Pinpoint the cell where the given text exists, returning its [X, Y] midpoint coordinate. 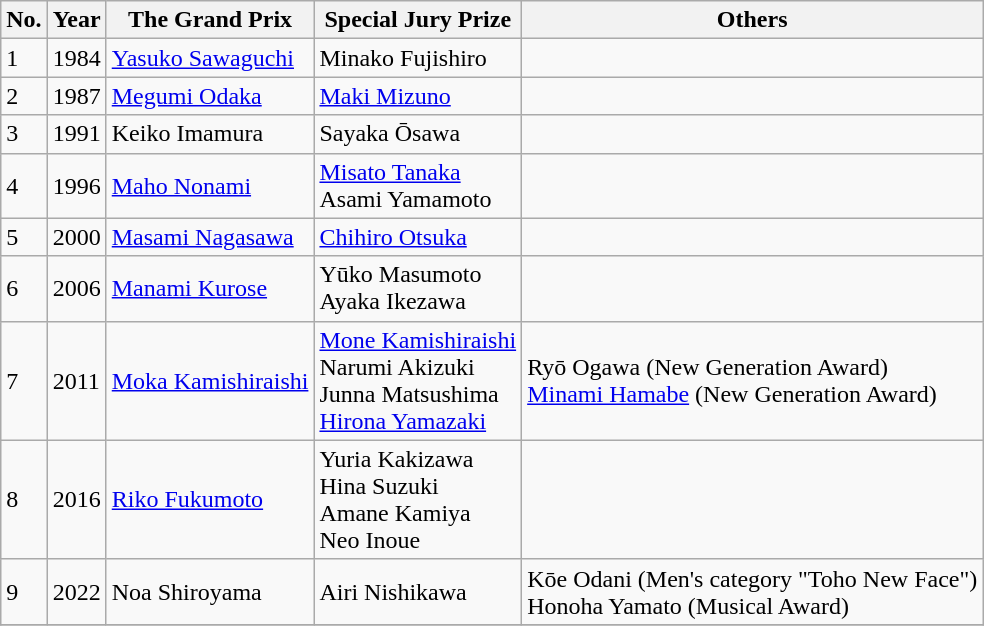
Keiko Imamura [210, 134]
Mone KamishiraishiNarumi AkizukiJunna MatsushimaHirona Yamazaki [418, 380]
Manami Kurose [210, 288]
Megumi Odaka [210, 96]
2 [24, 96]
1996 [76, 186]
5 [24, 237]
Yasuko Sawaguchi [210, 58]
8 [24, 500]
Moka Kamishiraishi [210, 380]
1991 [76, 134]
1984 [76, 58]
Year [76, 20]
2011 [76, 380]
1 [24, 58]
2000 [76, 237]
Masami Nagasawa [210, 237]
2016 [76, 500]
1987 [76, 96]
Yuria KakizawaHina SuzukiAmane KamiyaNeo Inoue [418, 500]
Maki Mizuno [418, 96]
Special Jury Prize [418, 20]
Sayaka Ōsawa [418, 134]
2022 [76, 592]
3 [24, 134]
Maho Nonami [210, 186]
Ryō Ogawa (New Generation Award)Minami Hamabe (New Generation Award) [752, 380]
Minako Fujishiro [418, 58]
6 [24, 288]
Riko Fukumoto [210, 500]
Chihiro Otsuka [418, 237]
The Grand Prix [210, 20]
4 [24, 186]
2006 [76, 288]
Kōe Odani (Men's category "Toho New Face")Honoha Yamato (Musical Award) [752, 592]
Misato TanakaAsami Yamamoto [418, 186]
Yūko MasumotoAyaka Ikezawa [418, 288]
7 [24, 380]
No. [24, 20]
Airi Nishikawa [418, 592]
Others [752, 20]
Noa Shiroyama [210, 592]
9 [24, 592]
